Capture the cell that displays the provided text and extract its (X, Y) central coordinate. 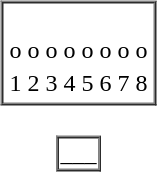
o o o o o o o o 1 2 3 4 5 6 7 8 (78, 53)
___ (79, 154)
1 (16, 83)
4 (70, 83)
6 (106, 83)
7 (124, 83)
2 (34, 83)
5 (88, 83)
8 (142, 83)
3 (52, 83)
